Detect which cell encompasses the target text, then output its (x, y) center coordinate. 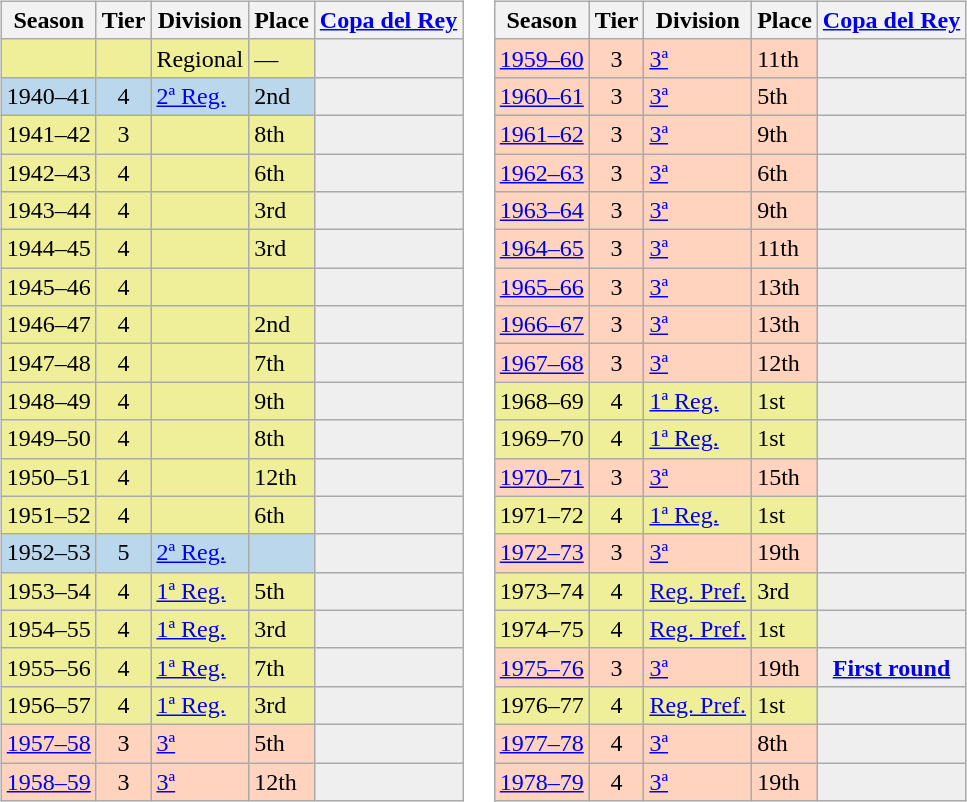
First round (891, 667)
1958–59 (48, 781)
1943–44 (48, 211)
1969–70 (542, 439)
1976–77 (542, 705)
1944–45 (48, 249)
15th (785, 477)
1962–63 (542, 173)
1973–74 (542, 591)
1945–46 (48, 287)
1952–53 (48, 553)
1951–52 (48, 515)
1940–41 (48, 96)
Regional (200, 58)
1968–69 (542, 401)
1960–61 (542, 96)
5 (124, 553)
1955–56 (48, 667)
1950–51 (48, 477)
1963–64 (542, 211)
1978–79 (542, 781)
1974–75 (542, 629)
1941–42 (48, 134)
1966–67 (542, 325)
1947–48 (48, 363)
1953–54 (48, 591)
1942–43 (48, 173)
1977–78 (542, 743)
1954–55 (48, 629)
1967–68 (542, 363)
1975–76 (542, 667)
— (282, 58)
1961–62 (542, 134)
1946–47 (48, 325)
1956–57 (48, 705)
1949–50 (48, 439)
1965–66 (542, 287)
1972–73 (542, 553)
1957–58 (48, 743)
1959–60 (542, 58)
1948–49 (48, 401)
1971–72 (542, 515)
1964–65 (542, 249)
1970–71 (542, 477)
